Scan for the cell matching the given text and deliver its [X, Y] coordinate at center. 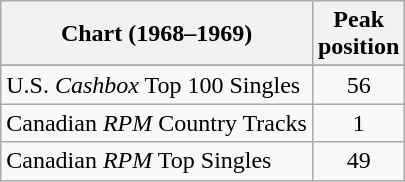
U.S. Cashbox Top 100 Singles [157, 85]
1 [358, 123]
Canadian RPM Top Singles [157, 161]
56 [358, 85]
Canadian RPM Country Tracks [157, 123]
Chart (1968–1969) [157, 34]
49 [358, 161]
Peakposition [358, 34]
